Identify which cell holds the provided text, then report its (x, y) central coordinate. 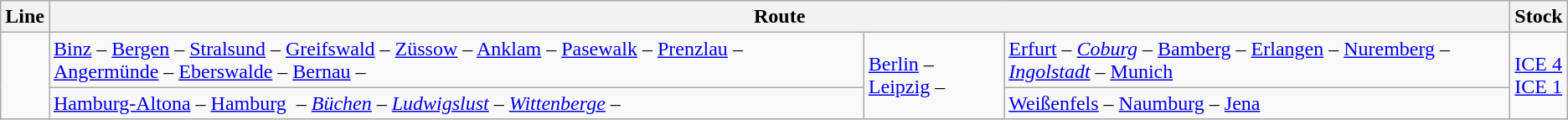
Erfurt – Coburg – Bamberg – Erlangen – Nuremberg – Ingolstadt – Munich (1257, 60)
ICE 4ICE 1 (1539, 76)
Stock (1539, 17)
Weißenfels – Naumburg – Jena (1257, 103)
Route (779, 17)
Hamburg-Altona – Hamburg – Büchen – Ludwigslust – Wittenberge – (456, 103)
Berlin – Leipzig – (933, 76)
Line (25, 17)
Binz – Bergen – Stralsund – Greifswald – Züssow – Anklam – Pasewalk – Prenzlau – Angermünde – Eberswalde – Bernau – (456, 60)
